Extract the [X, Y] coordinate from the center of the cell holding the provided text.  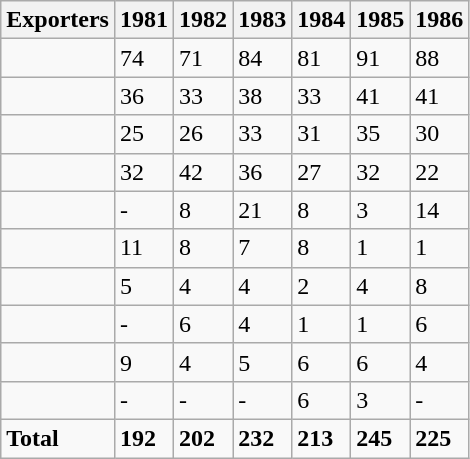
1981 [144, 20]
71 [204, 58]
74 [144, 58]
1982 [204, 20]
25 [144, 134]
213 [322, 438]
9 [144, 362]
38 [262, 96]
2 [322, 286]
26 [204, 134]
27 [322, 172]
202 [204, 438]
192 [144, 438]
14 [440, 210]
11 [144, 248]
88 [440, 58]
Total [58, 438]
81 [322, 58]
21 [262, 210]
225 [440, 438]
22 [440, 172]
1986 [440, 20]
1984 [322, 20]
30 [440, 134]
245 [380, 438]
1983 [262, 20]
232 [262, 438]
7 [262, 248]
42 [204, 172]
35 [380, 134]
91 [380, 58]
84 [262, 58]
1985 [380, 20]
31 [322, 134]
Exporters [58, 20]
